Detect which cell encompasses the target text, then output its (X, Y) center coordinate. 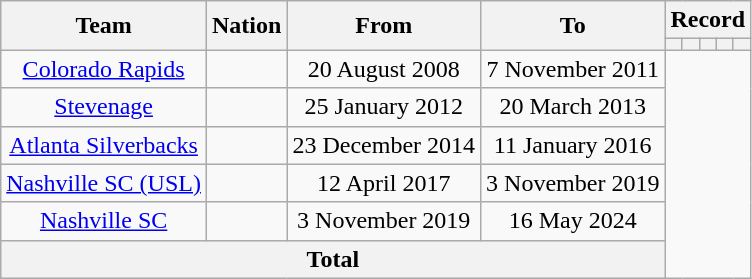
23 December 2014 (384, 145)
11 January 2016 (573, 145)
20 August 2008 (384, 69)
Nashville SC (104, 221)
Atlanta Silverbacks (104, 145)
25 January 2012 (384, 107)
From (384, 26)
16 May 2024 (573, 221)
12 April 2017 (384, 183)
Nation (246, 26)
Record (708, 20)
7 November 2011 (573, 69)
Nashville SC (USL) (104, 183)
20 March 2013 (573, 107)
Total (333, 259)
Stevenage (104, 107)
Colorado Rapids (104, 69)
Team (104, 26)
To (573, 26)
